Find where the given text appears and provide that cell's center as [x, y] coordinate. 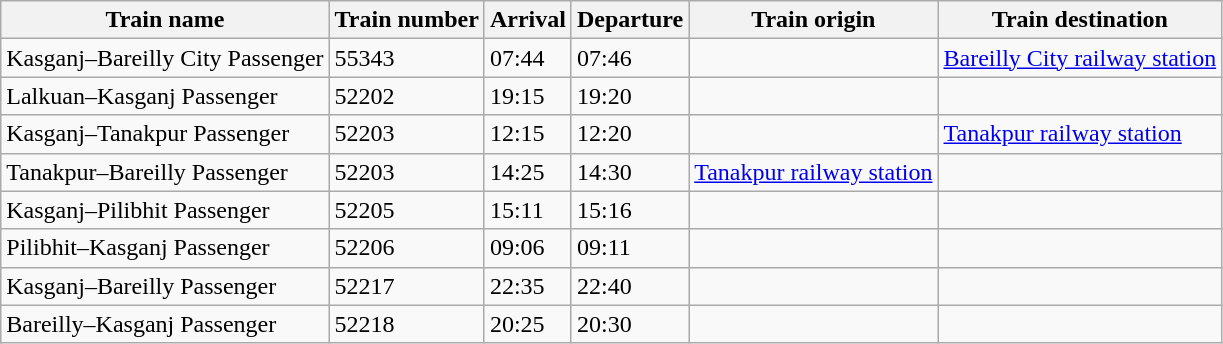
22:40 [630, 286]
Departure [630, 20]
52202 [406, 96]
52218 [406, 324]
Kasganj–Tanakpur Passenger [165, 134]
20:25 [528, 324]
Train number [406, 20]
Train origin [814, 20]
07:44 [528, 58]
15:16 [630, 210]
09:11 [630, 248]
Kasganj–Bareilly Passenger [165, 286]
Bareilly–Kasganj Passenger [165, 324]
14:30 [630, 172]
Tanakpur–Bareilly Passenger [165, 172]
09:06 [528, 248]
52206 [406, 248]
Kasganj–Bareilly City Passenger [165, 58]
Lalkuan–Kasganj Passenger [165, 96]
Kasganj–Pilibhit Passenger [165, 210]
22:35 [528, 286]
15:11 [528, 210]
14:25 [528, 172]
19:20 [630, 96]
07:46 [630, 58]
52217 [406, 286]
Train name [165, 20]
Bareilly City railway station [1080, 58]
Train destination [1080, 20]
Arrival [528, 20]
55343 [406, 58]
12:20 [630, 134]
Pilibhit–Kasganj Passenger [165, 248]
19:15 [528, 96]
20:30 [630, 324]
12:15 [528, 134]
52205 [406, 210]
